Search for the cell housing the specified text and yield its [X, Y] center coordinate. 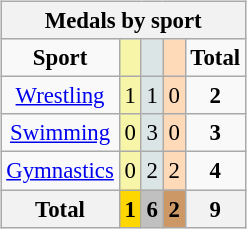
4 [215, 171]
Gymnastics [60, 171]
Wrestling [60, 96]
Swimming [60, 133]
Medals by sport [124, 21]
9 [215, 209]
Sport [60, 58]
6 [152, 209]
